Return (x, y) of the center of cell containing provided text 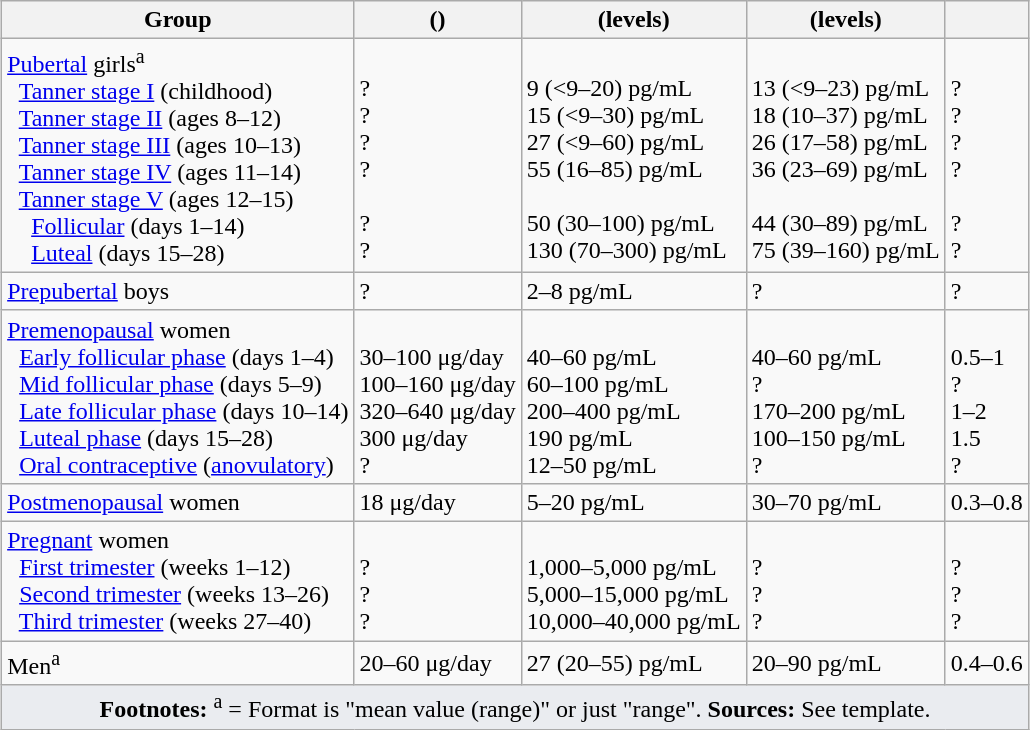
13 (<9–23) pg/mL18 (10–37) pg/mL26 (17–58) pg/mL36 (23–69) pg/mL 44 (30–89) pg/mL75 (39–160) pg/mL (846, 156)
20–60 μg/day (438, 664)
5–20 pg/mL (634, 502)
0.3–0.8 (986, 502)
40–60 pg/mL?170–200 pg/mL100–150 pg/mL? (846, 396)
0.4–0.6 (986, 664)
2–8 pg/mL (634, 291)
Prepubertal boys (178, 291)
Group (178, 20)
27 (20–55) pg/mL (634, 664)
1,000–5,000 pg/mL5,000–15,000 pg/mL10,000–40,000 pg/mL (634, 582)
Mena (178, 664)
Footnotes: a = Format is "mean value (range)" or just "range". Sources: See template. (516, 708)
Pregnant women First trimester (weeks 1–12) Second trimester (weeks 13–26) Third trimester (weeks 27–40) (178, 582)
Postmenopausal women (178, 502)
30–70 pg/mL (846, 502)
9 (<9–20) pg/mL15 (<9–30) pg/mL27 (<9–60) pg/mL55 (16–85) pg/mL 50 (30–100) pg/mL130 (70–300) pg/mL (634, 156)
0.5–1?1–21.5? (986, 396)
40–60 pg/mL60–100 pg/mL200–400 pg/mL190 pg/mL12–50 pg/mL (634, 396)
30–100 μg/day100–160 μg/day320–640 μg/day300 μg/day? (438, 396)
18 μg/day (438, 502)
20–90 pg/mL (846, 664)
() (438, 20)
